From the cell containing the given text, extract its center point as (x, y) coordinate. 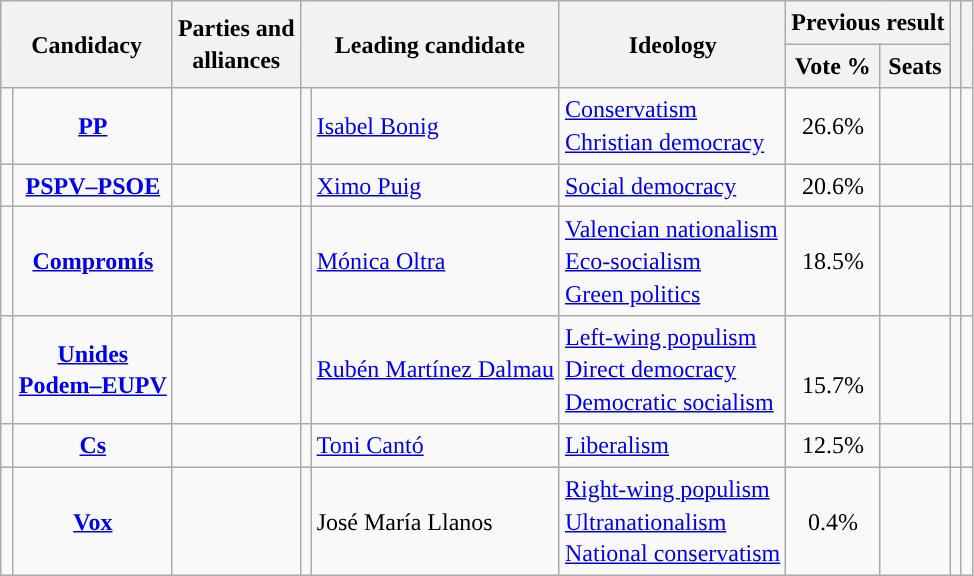
20.6% (833, 186)
Vote % (833, 66)
26.6% (833, 126)
PP (92, 126)
Cs (92, 444)
18.5% (833, 261)
Ideology (672, 44)
Social democracy (672, 186)
Valencian nationalismEco-socialismGreen politics (672, 261)
Liberalism (672, 444)
Isabel Bonig (435, 126)
Candidacy (87, 44)
Seats (915, 66)
PSPV–PSOE (92, 186)
12.5% (833, 444)
Mónica Oltra (435, 261)
José María Llanos (435, 521)
15.7% (833, 369)
Leading candidate (430, 44)
UnidesPodem–EUPV (92, 369)
Parties andalliances (236, 44)
0.4% (833, 521)
Ximo Puig (435, 186)
ConservatismChristian democracy (672, 126)
Right-wing populismUltranationalismNational conservatism (672, 521)
Toni Cantó (435, 444)
Previous result (868, 22)
Rubén Martínez Dalmau (435, 369)
Vox (92, 521)
Left-wing populismDirect democracyDemocratic socialism (672, 369)
Compromís (92, 261)
